Determine the (x, y) coordinate at the center of the cell enclosing the given text.  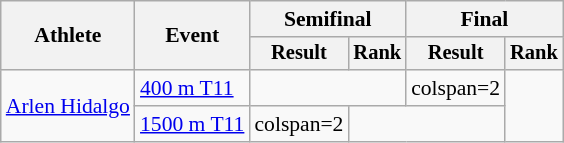
Final (484, 19)
400 m T11 (192, 88)
Athlete (68, 36)
Semifinal (328, 19)
1500 m T11 (192, 124)
Arlen Hidalgo (68, 106)
Event (192, 36)
